Return the (x, y) coordinate for the center point of the cell that contains the specified text.  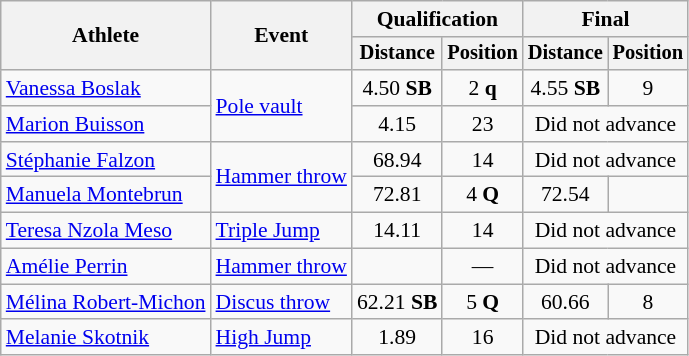
4 Q (482, 195)
5 Q (482, 302)
68.94 (398, 160)
Mélina Robert-Michon (106, 302)
16 (482, 338)
4.15 (398, 124)
4.50 SB (398, 88)
23 (482, 124)
Teresa Nzola Meso (106, 231)
14.11 (398, 231)
9 (648, 88)
Athlete (106, 36)
72.54 (566, 195)
Marion Buisson (106, 124)
Manuela Montebrun (106, 195)
Event (282, 36)
Melanie Skotnik (106, 338)
8 (648, 302)
Pole vault (282, 106)
Vanessa Boslak (106, 88)
Discus throw (282, 302)
High Jump (282, 338)
Qualification (438, 19)
4.55 SB (566, 88)
— (482, 267)
Stéphanie Falzon (106, 160)
Final (606, 19)
2 q (482, 88)
Amélie Perrin (106, 267)
72.81 (398, 195)
1.89 (398, 338)
62.21 SB (398, 302)
Triple Jump (282, 231)
60.66 (566, 302)
